Detect which cell encompasses the target text, then output its [x, y] center coordinate. 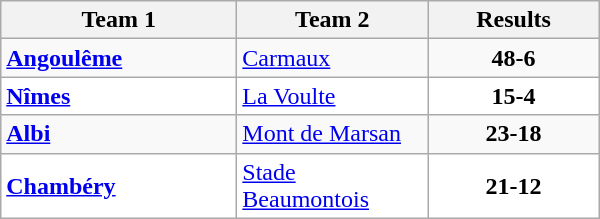
La Voulte [332, 96]
Team 1 [119, 20]
Albi [119, 134]
21-12 [514, 186]
Nîmes [119, 96]
Team 2 [332, 20]
Carmaux [332, 58]
15-4 [514, 96]
48-6 [514, 58]
Angoulême [119, 58]
Mont de Marsan [332, 134]
Results [514, 20]
23-18 [514, 134]
Stade Beaumontois [332, 186]
Chambéry [119, 186]
